Search for the cell housing the specified text and yield its [x, y] center coordinate. 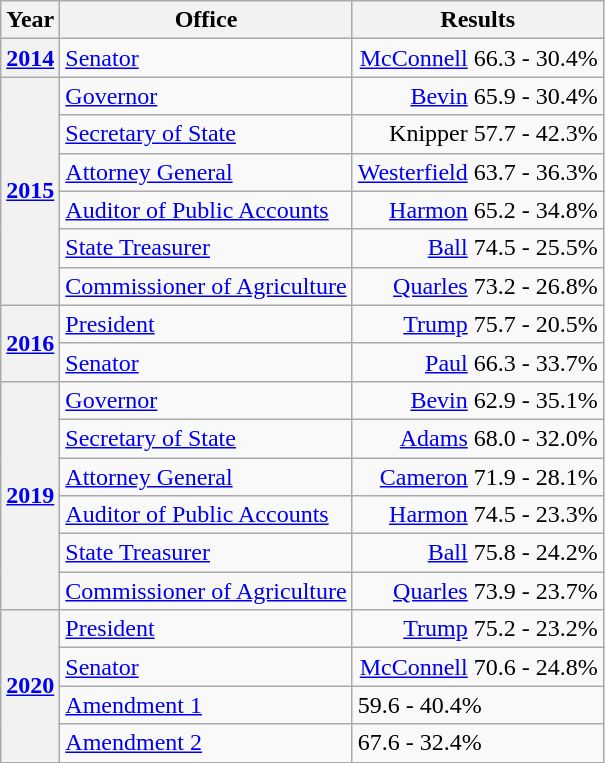
Office [206, 20]
Bevin 65.9 - 30.4% [478, 96]
Ball 74.5 - 25.5% [478, 248]
Year [30, 20]
2016 [30, 343]
Harmon 65.2 - 34.8% [478, 210]
Westerfield 63.7 - 36.3% [478, 172]
Quarles 73.2 - 26.8% [478, 286]
Cameron 71.9 - 28.1% [478, 477]
2015 [30, 191]
Quarles 73.9 - 23.7% [478, 591]
Knipper 57.7 - 42.3% [478, 134]
Amendment 2 [206, 743]
Amendment 1 [206, 705]
Ball 75.8 - 24.2% [478, 553]
Bevin 62.9 - 35.1% [478, 400]
2020 [30, 686]
2019 [30, 495]
McConnell 66.3 - 30.4% [478, 58]
Adams 68.0 - 32.0% [478, 438]
59.6 - 40.4% [478, 705]
67.6 - 32.4% [478, 743]
2014 [30, 58]
McConnell 70.6 - 24.8% [478, 667]
Results [478, 20]
Trump 75.2 - 23.2% [478, 629]
Paul 66.3 - 33.7% [478, 362]
Harmon 74.5 - 23.3% [478, 515]
Trump 75.7 - 20.5% [478, 324]
